Identify which cell holds the provided text, then report its (x, y) central coordinate. 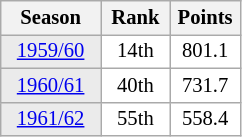
1960/61 (51, 85)
801.1 (205, 51)
Rank (135, 17)
55th (135, 119)
Season (51, 17)
Points (205, 17)
731.7 (205, 85)
14th (135, 51)
40th (135, 85)
1961/62 (51, 119)
558.4 (205, 119)
1959/60 (51, 51)
